Locate the cell with the specified text and output its [X, Y] center coordinate. 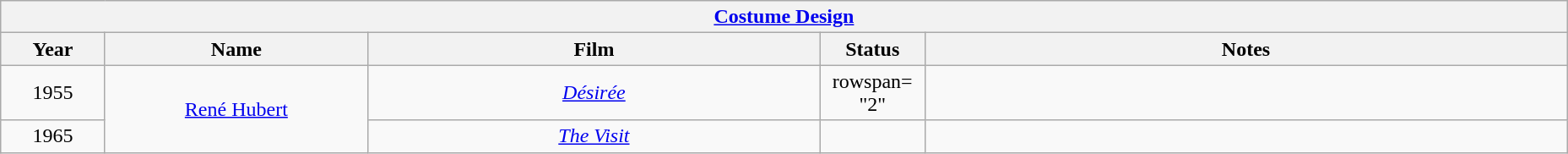
rowspan= "2" [872, 93]
1955 [53, 93]
Notes [1246, 49]
René Hubert [236, 108]
Film [594, 49]
Costume Design [784, 17]
Status [872, 49]
Year [53, 49]
The Visit [594, 136]
Name [236, 49]
1965 [53, 136]
Désirée [594, 93]
